Return the [X, Y] coordinate for the center point of the cell that contains the specified text.  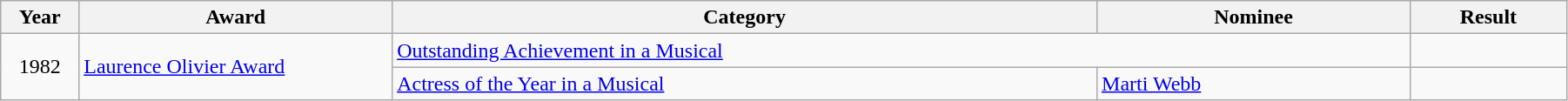
Marti Webb [1254, 84]
Laurence Olivier Award [236, 67]
Category [745, 17]
1982 [40, 67]
Result [1488, 17]
Actress of the Year in a Musical [745, 84]
Outstanding Achievement in a Musical [901, 50]
Award [236, 17]
Nominee [1254, 17]
Year [40, 17]
